Find where the given text appears and provide that cell's center as [x, y] coordinate. 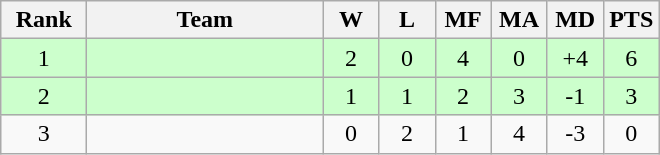
Team [205, 20]
PTS [631, 20]
L [407, 20]
+4 [575, 58]
MF [463, 20]
-3 [575, 134]
-1 [575, 96]
Rank [44, 20]
W [351, 20]
MD [575, 20]
MA [519, 20]
6 [631, 58]
